Capture the cell that displays the provided text and extract its (x, y) central coordinate. 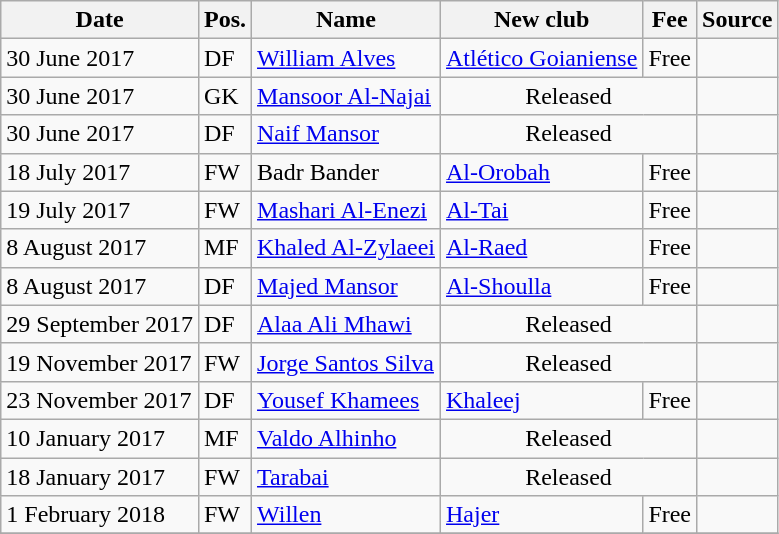
Atlético Goianiense (542, 58)
19 November 2017 (100, 362)
Mashari Al-Enezi (346, 210)
Tarabai (346, 477)
Jorge Santos Silva (346, 362)
29 September 2017 (100, 324)
1 February 2018 (100, 515)
Al-Shoulla (542, 286)
Alaa Ali Mhawi (346, 324)
19 July 2017 (100, 210)
GK (224, 96)
Khaled Al-Zylaeei (346, 248)
Al-Raed (542, 248)
Khaleej (542, 400)
Valdo Alhinho (346, 438)
18 July 2017 (100, 172)
Hajer (542, 515)
Name (346, 20)
10 January 2017 (100, 438)
William Alves (346, 58)
18 January 2017 (100, 477)
Fee (670, 20)
23 November 2017 (100, 400)
Source (738, 20)
Mansoor Al-Najai (346, 96)
Willen (346, 515)
Badr Bander (346, 172)
Pos. (224, 20)
Naif Mansor (346, 134)
Date (100, 20)
Yousef Khamees (346, 400)
Majed Mansor (346, 286)
Al-Tai (542, 210)
New club (542, 20)
Al-Orobah (542, 172)
